Locate the cell with the specified text and output its (x, y) center coordinate. 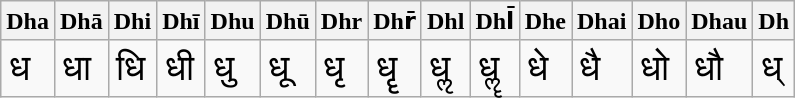
Dhī (181, 21)
Dh (774, 21)
धॣ (494, 68)
धि (132, 68)
Dhai (602, 21)
Dhr̄ (395, 21)
Dhau (720, 21)
धॄ (395, 68)
Dhl̄ (494, 21)
धू (288, 68)
धै (602, 68)
धो (659, 68)
ध् (774, 68)
धॢ (445, 68)
Dhi (132, 21)
धा (81, 68)
धु (232, 68)
Dhā (81, 21)
Dho (659, 21)
Dhe (545, 21)
धी (181, 68)
धृ (341, 68)
Dha (28, 21)
Dhr (341, 21)
ध (28, 68)
धे (545, 68)
धौ (720, 68)
Dhl (445, 21)
Dhū (288, 21)
Dhu (232, 21)
